Return the [X, Y] coordinate for the center point of the cell that contains the specified text.  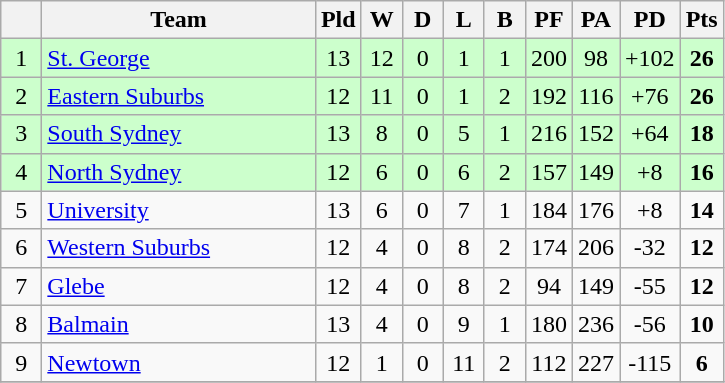
B [504, 20]
Balmain [179, 324]
+102 [650, 58]
-56 [650, 324]
+76 [650, 96]
Team [179, 20]
Pts [702, 20]
Eastern Suburbs [179, 96]
94 [548, 286]
L [464, 20]
Newtown [179, 362]
Western Suburbs [179, 248]
152 [596, 134]
184 [548, 210]
18 [702, 134]
North Sydney [179, 172]
16 [702, 172]
200 [548, 58]
PA [596, 20]
192 [548, 96]
+64 [650, 134]
D [422, 20]
174 [548, 248]
PF [548, 20]
176 [596, 210]
University [179, 210]
-32 [650, 248]
St. George [179, 58]
PD [650, 20]
116 [596, 96]
Pld [338, 20]
180 [548, 324]
112 [548, 362]
W [382, 20]
206 [596, 248]
216 [548, 134]
227 [596, 362]
Glebe [179, 286]
-115 [650, 362]
98 [596, 58]
3 [22, 134]
10 [702, 324]
South Sydney [179, 134]
-55 [650, 286]
14 [702, 210]
236 [596, 324]
157 [548, 172]
